Identify which cell holds the provided text, then report its (x, y) central coordinate. 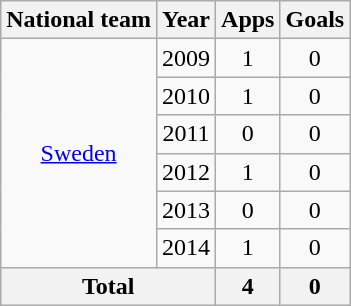
2009 (186, 58)
Total (108, 286)
2012 (186, 172)
2010 (186, 96)
Goals (315, 20)
4 (248, 286)
2011 (186, 134)
National team (79, 20)
2013 (186, 210)
Year (186, 20)
2014 (186, 248)
Apps (248, 20)
Sweden (79, 153)
